Output the (x, y) coordinate of the center of the cell containing the given text.  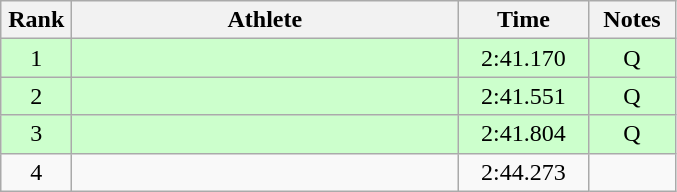
1 (36, 58)
2:41.804 (524, 134)
Time (524, 20)
2:44.273 (524, 172)
Rank (36, 20)
2:41.170 (524, 58)
3 (36, 134)
2 (36, 96)
Notes (632, 20)
Athlete (265, 20)
4 (36, 172)
2:41.551 (524, 96)
